Capture the cell that displays the provided text and extract its [X, Y] central coordinate. 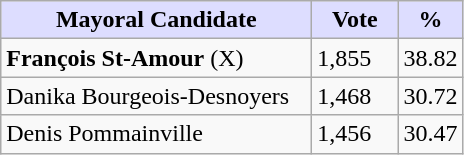
Danika Bourgeois-Desnoyers [156, 96]
38.82 [430, 58]
François St-Amour (X) [156, 58]
Vote [355, 20]
Denis Pommainville [156, 134]
30.72 [430, 96]
1,855 [355, 58]
% [430, 20]
1,456 [355, 134]
Mayoral Candidate [156, 20]
1,468 [355, 96]
30.47 [430, 134]
